Identify which cell holds the provided text, then report its [x, y] central coordinate. 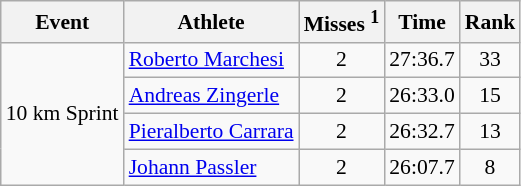
27:36.7 [422, 60]
Athlete [212, 22]
26:32.7 [422, 132]
33 [490, 60]
26:33.0 [422, 96]
Pieralberto Carrara [212, 132]
Misses 1 [342, 22]
Johann Passler [212, 167]
15 [490, 96]
Roberto Marchesi [212, 60]
8 [490, 167]
13 [490, 132]
Event [62, 22]
Rank [490, 22]
Andreas Zingerle [212, 96]
Time [422, 22]
26:07.7 [422, 167]
10 km Sprint [62, 113]
